Search for the cell housing the specified text and yield its [X, Y] center coordinate. 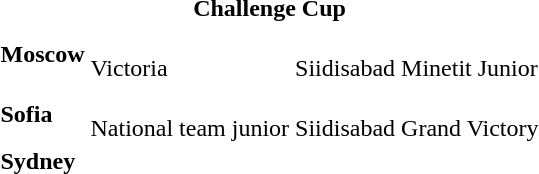
National team junior [190, 114]
Victoria [190, 54]
